Pinpoint the cell where the given text exists, returning its (X, Y) midpoint coordinate. 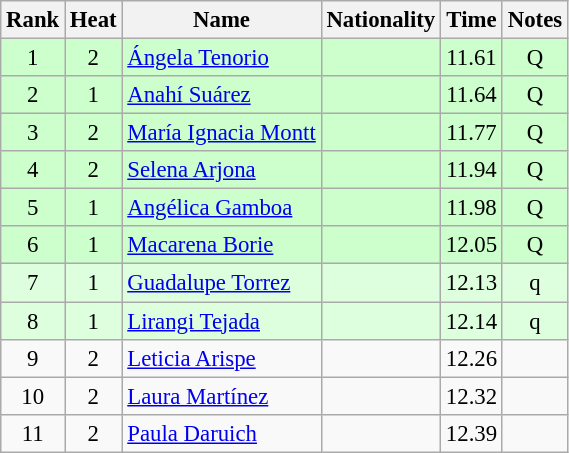
Leticia Arispe (222, 358)
Selena Arjona (222, 170)
4 (33, 170)
Lirangi Tejada (222, 321)
11 (33, 433)
12.13 (472, 283)
Nationality (380, 20)
11.77 (472, 133)
María Ignacia Montt (222, 133)
Anahí Suárez (222, 95)
11.61 (472, 58)
12.14 (472, 321)
Heat (94, 20)
Paula Daruich (222, 433)
12.32 (472, 396)
Notes (534, 20)
11.64 (472, 95)
Ángela Tenorio (222, 58)
Angélica Gamboa (222, 208)
11.94 (472, 170)
8 (33, 321)
12.39 (472, 433)
9 (33, 358)
11.98 (472, 208)
5 (33, 208)
Laura Martínez (222, 396)
12.05 (472, 245)
6 (33, 245)
Name (222, 20)
12.26 (472, 358)
3 (33, 133)
Rank (33, 20)
7 (33, 283)
Macarena Borie (222, 245)
Time (472, 20)
Guadalupe Torrez (222, 283)
10 (33, 396)
